Find where the given text appears and provide that cell's center as [X, Y] coordinate. 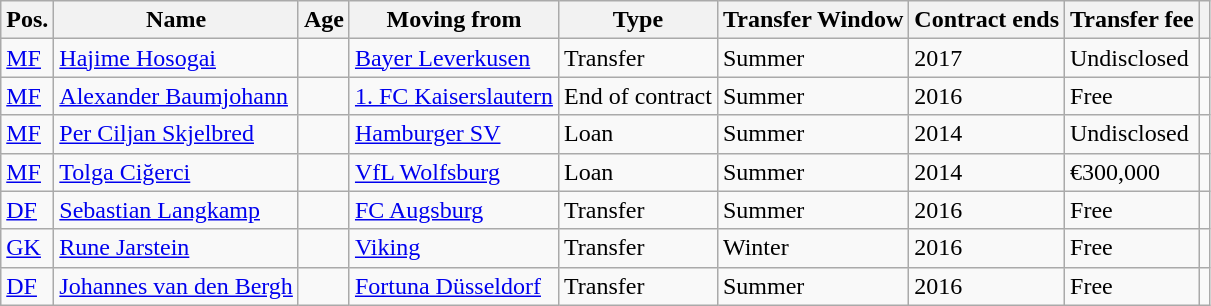
Johannes van den Bergh [176, 286]
Contract ends [987, 20]
FC Augsburg [454, 210]
GK [28, 248]
Winter [812, 248]
Bayer Leverkusen [454, 58]
Age [324, 20]
Name [176, 20]
Transfer Window [812, 20]
Per Ciljan Skjelbred [176, 134]
1. FC Kaiserslautern [454, 96]
Pos. [28, 20]
Moving from [454, 20]
Sebastian Langkamp [176, 210]
€300,000 [1132, 172]
Rune Jarstein [176, 248]
2017 [987, 58]
End of contract [638, 96]
Alexander Baumjohann [176, 96]
VfL Wolfsburg [454, 172]
Fortuna Düsseldorf [454, 286]
Tolga Ciğerci [176, 172]
Hajime Hosogai [176, 58]
Viking [454, 248]
Hamburger SV [454, 134]
Type [638, 20]
Transfer fee [1132, 20]
